For the text-containing cell, return its midpoint in (X, Y) coordinate format. 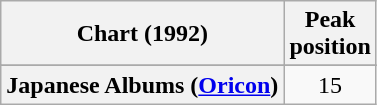
15 (330, 85)
Peakposition (330, 34)
Japanese Albums (Oricon) (142, 85)
Chart (1992) (142, 34)
